Find where the given text appears and provide that cell's center as (X, Y) coordinate. 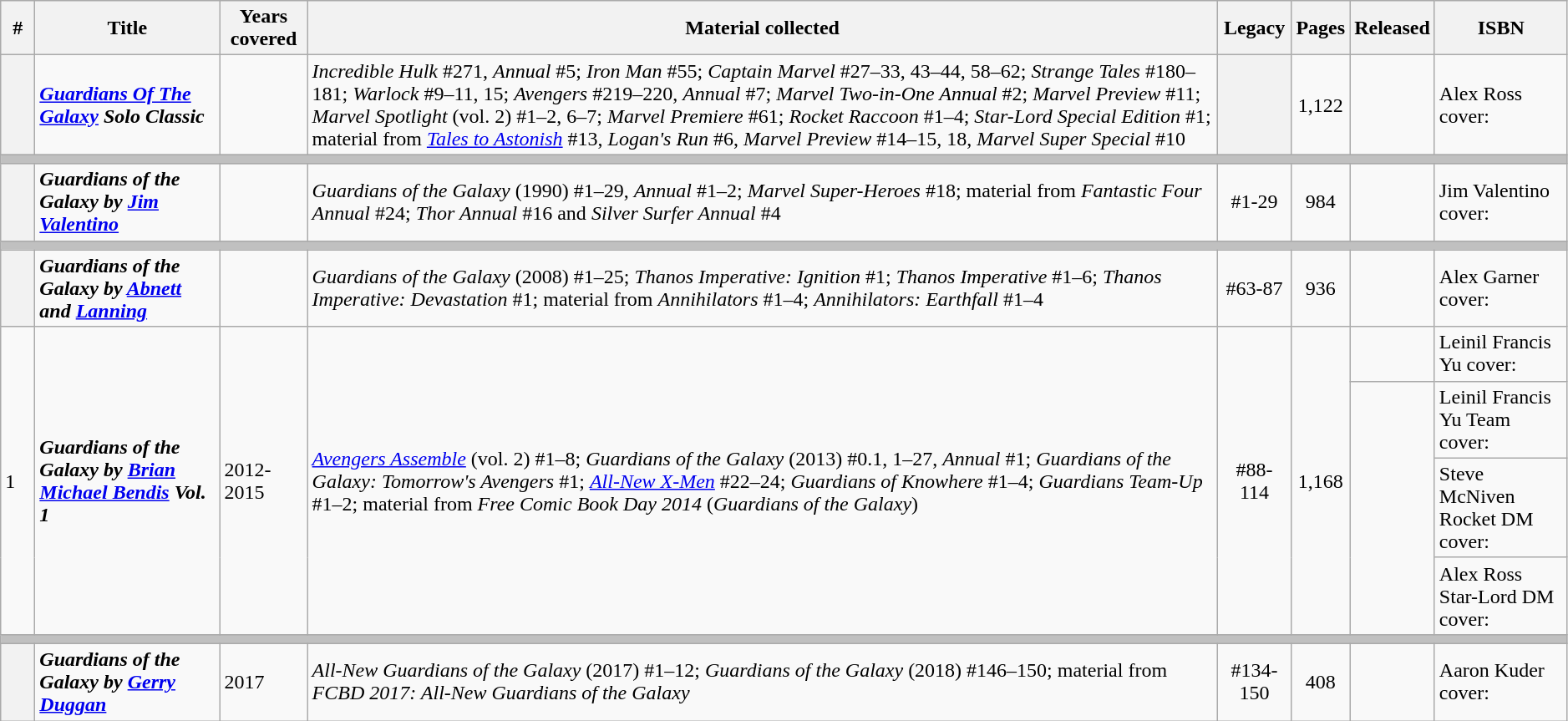
Released (1393, 28)
Steve McNiven Rocket DM cover: (1500, 508)
Alex Ross Star-Lord DM cover: (1500, 596)
2017 (264, 682)
Title (127, 28)
Guardians of the Galaxy by Gerry Duggan (127, 682)
Years covered (264, 28)
Guardians of the Galaxy by Abnett and Lanning (127, 288)
All-New Guardians of the Galaxy (2017) #1–12; Guardians of the Galaxy (2018) #146–150; material from FCBD 2017: All-New Guardians of the Galaxy (762, 682)
Guardians of the Galaxy by Jim Valentino (127, 202)
2012-2015 (264, 480)
#1-29 (1255, 202)
Material collected (762, 28)
#134-150 (1255, 682)
#88-114 (1255, 480)
Guardians Of The Galaxy Solo Classic (127, 105)
1,168 (1321, 480)
#63-87 (1255, 288)
Leinil Francis Yu cover: (1500, 354)
936 (1321, 288)
# (18, 28)
Alex Garner cover: (1500, 288)
Guardians of the Galaxy by Brian Michael Bendis Vol. 1 (127, 480)
1 (18, 480)
984 (1321, 202)
Aaron Kuder cover: (1500, 682)
408 (1321, 682)
ISBN (1500, 28)
Legacy (1255, 28)
Jim Valentino cover: (1500, 202)
Pages (1321, 28)
1,122 (1321, 105)
Leinil Francis Yu Team cover: (1500, 419)
Alex Ross cover: (1500, 105)
